Find where the given text appears and provide that cell's center as [x, y] coordinate. 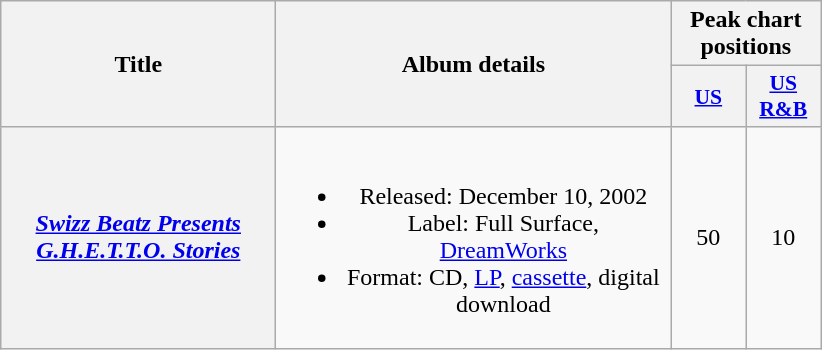
50 [708, 238]
USR&B [784, 96]
US [708, 96]
Title [138, 64]
Peak chart positions [746, 34]
Swizz Beatz Presents G.H.E.T.T.O. Stories [138, 238]
Album details [474, 64]
10 [784, 238]
Released: December 10, 2002Label: Full Surface, DreamWorksFormat: CD, LP, cassette, digital download [474, 238]
